Scan for the cell matching the given text and deliver its [x, y] coordinate at center. 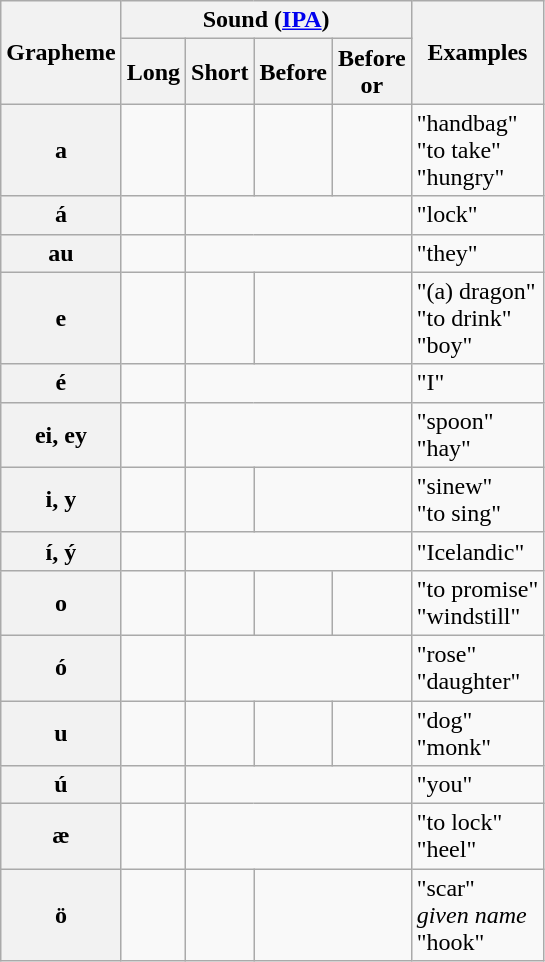
a [61, 150]
o [61, 602]
"Icelandic" [478, 551]
"lock" [478, 215]
"I" [478, 383]
"scar" given name "hook" [478, 915]
é [61, 383]
"handbag" "to take" "hungry" [478, 150]
ú [61, 785]
"to lock" "heel" [478, 836]
Grapheme [61, 52]
"sinew" "to sing" [478, 500]
e [61, 318]
"(a) dragon" "to drink" "boy" [478, 318]
í, ý [61, 551]
Before or [372, 72]
Long [153, 72]
u [61, 732]
"dog" "monk" [478, 732]
æ [61, 836]
au [61, 253]
"to promise" "windstill" [478, 602]
Before [294, 72]
Examples [478, 52]
Sound (IPA) [266, 20]
ei, ey [61, 434]
ó [61, 668]
"rose" "daughter" [478, 668]
"spoon" "hay" [478, 434]
"they" [478, 253]
"you" [478, 785]
Short [220, 72]
á [61, 215]
i, y [61, 500]
ö [61, 915]
